Search for the cell housing the specified text and yield its [X, Y] center coordinate. 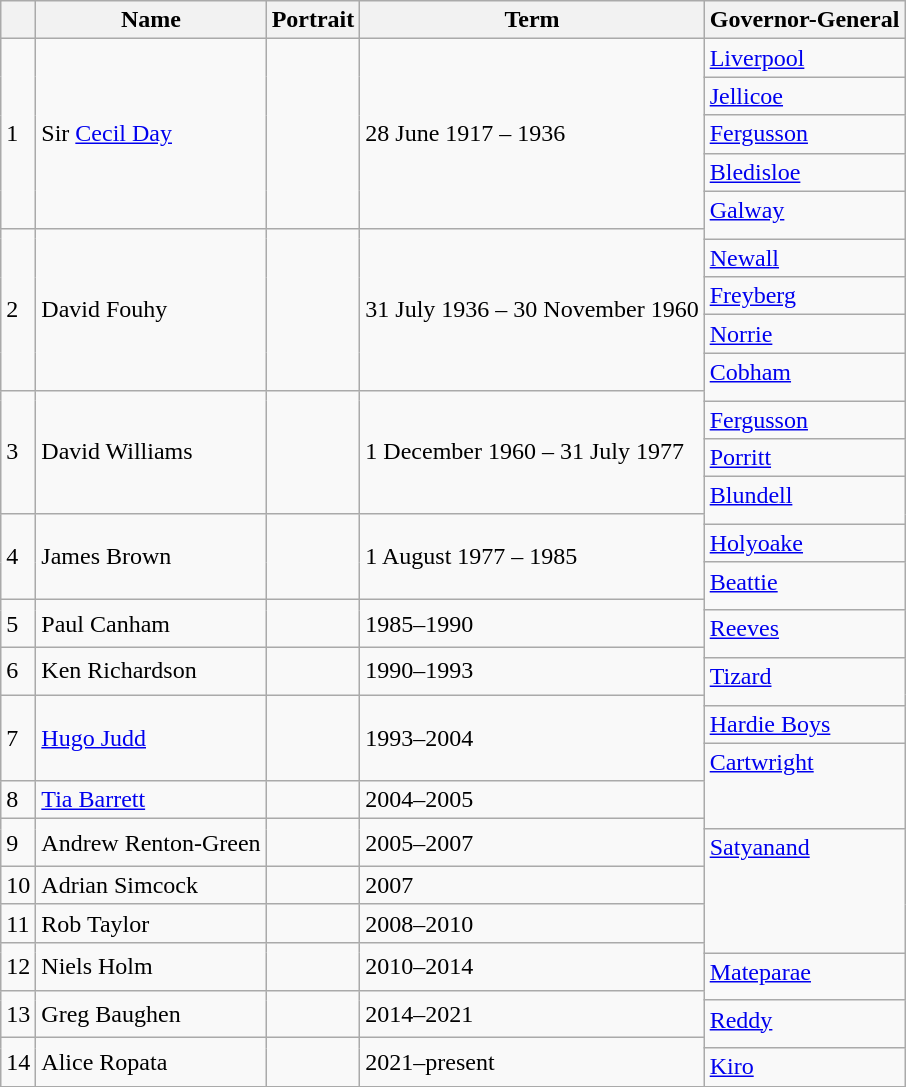
Niels Holm [151, 966]
1990–1993 [532, 671]
3 [18, 452]
7 [18, 738]
Hardie Boys [804, 724]
Holyoake [804, 543]
2014–2021 [532, 1014]
31 July 1936 – 30 November 1960 [532, 309]
Sir Cecil Day [151, 134]
1 [18, 134]
5 [18, 624]
12 [18, 966]
Galway [804, 210]
Ken Richardson [151, 671]
Jellicoe [804, 96]
14 [18, 1062]
Governor-General [804, 20]
Newall [804, 258]
Portrait [313, 20]
1985–1990 [532, 624]
Freyberg [804, 296]
Tia Barrett [151, 800]
Reddy [804, 1018]
2004–2005 [532, 800]
Alice Ropata [151, 1062]
Kiro [804, 1067]
David Williams [151, 452]
Satyanand [804, 848]
Norrie [804, 334]
2021–present [532, 1062]
2 [18, 309]
1 August 1977 – 1985 [532, 557]
Hugo Judd [151, 738]
Tizard [804, 676]
Cartwright [804, 762]
David Fouhy [151, 309]
2005–2007 [532, 843]
Andrew Renton-Green [151, 843]
Beattie [804, 580]
Reeves [804, 628]
2007 [532, 885]
Adrian Simcock [151, 885]
2010–2014 [532, 966]
10 [18, 885]
Term [532, 20]
8 [18, 800]
Mateparae [804, 972]
Rob Taylor [151, 923]
Porritt [804, 458]
James Brown [151, 557]
Greg Baughen [151, 1014]
Bledisloe [804, 172]
Cobham [804, 372]
13 [18, 1014]
11 [18, 923]
28 June 1917 – 1936 [532, 134]
Blundell [804, 496]
6 [18, 671]
Paul Canham [151, 624]
2008–2010 [532, 923]
4 [18, 557]
1 December 1960 – 31 July 1977 [532, 452]
Name [151, 20]
9 [18, 843]
Liverpool [804, 58]
1993–2004 [532, 738]
